Extract the [x, y] coordinate from the center of the cell holding the provided text.  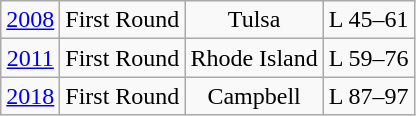
L 87–97 [368, 96]
L 59–76 [368, 58]
Campbell [254, 96]
Rhode Island [254, 58]
2008 [30, 20]
L 45–61 [368, 20]
2018 [30, 96]
2011 [30, 58]
Tulsa [254, 20]
